Scan for the cell matching the given text and deliver its [x, y] coordinate at center. 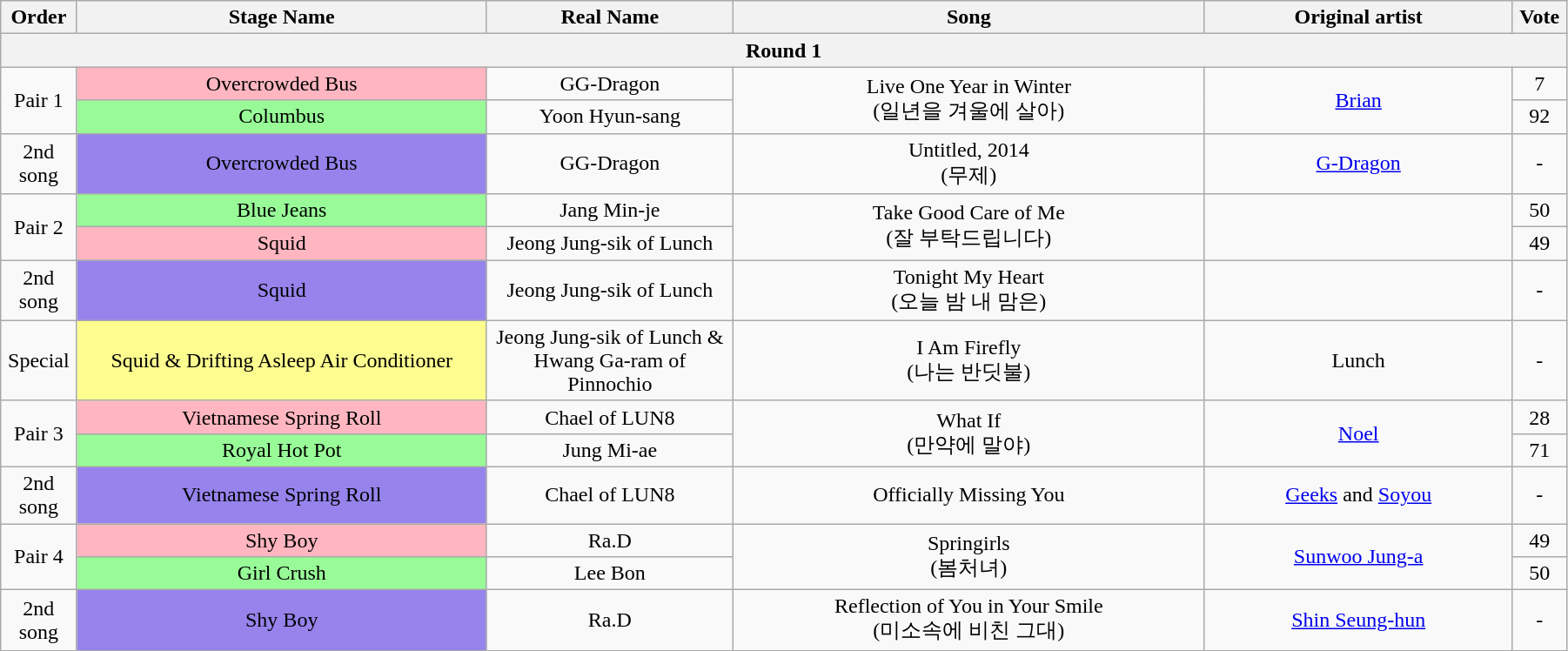
Squid & Drifting Asleep Air Conditioner [282, 360]
Order [38, 17]
Lunch [1358, 360]
Officially Missing You [968, 494]
Jang Min-je [609, 211]
Jung Mi-ae [609, 450]
Stage Name [282, 17]
92 [1539, 117]
Blue Jeans [282, 211]
G-Dragon [1358, 164]
Real Name [609, 17]
Geeks and Soyou [1358, 494]
Round 1 [784, 50]
Columbus [282, 117]
Pair 3 [38, 433]
Vote [1539, 17]
71 [1539, 450]
Brian [1358, 100]
Shin Seung-hun [1358, 621]
Girl Crush [282, 574]
Special [38, 360]
Sunwoo Jung-a [1358, 557]
Pair 1 [38, 100]
Untitled, 2014(무제) [968, 164]
Pair 2 [38, 227]
Noel [1358, 433]
Original artist [1358, 17]
7 [1539, 84]
Take Good Care of Me(잘 부탁드립니다) [968, 227]
28 [1539, 417]
Lee Bon [609, 574]
Yoon Hyun-sang [609, 117]
I Am Firefly(나는 반딧불) [968, 360]
Royal Hot Pot [282, 450]
Song [968, 17]
Live One Year in Winter(일년을 겨울에 살아) [968, 100]
Reflection of You in Your Smile(미소속에 비친 그대) [968, 621]
What If(만약에 말야) [968, 433]
Pair 4 [38, 557]
Springirls(봄처녀) [968, 557]
Jeong Jung-sik of Lunch & Hwang Ga-ram of Pinnochio [609, 360]
Tonight My Heart(오늘 밤 내 맘은) [968, 291]
